Locate the cell with the specified text and output its (x, y) center coordinate. 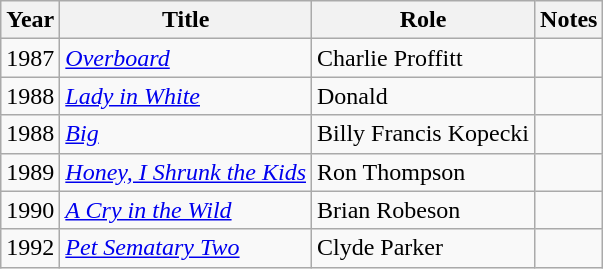
Lady in White (186, 96)
Notes (569, 20)
Billy Francis Kopecki (424, 134)
Brian Robeson (424, 210)
1992 (30, 248)
Clyde Parker (424, 248)
Ron Thompson (424, 172)
Year (30, 20)
A Cry in the Wild (186, 210)
Title (186, 20)
1990 (30, 210)
Donald (424, 96)
Pet Sematary Two (186, 248)
Overboard (186, 58)
Big (186, 134)
1987 (30, 58)
1989 (30, 172)
Role (424, 20)
Honey, I Shrunk the Kids (186, 172)
Charlie Proffitt (424, 58)
